Return (x, y) of the center of cell containing provided text 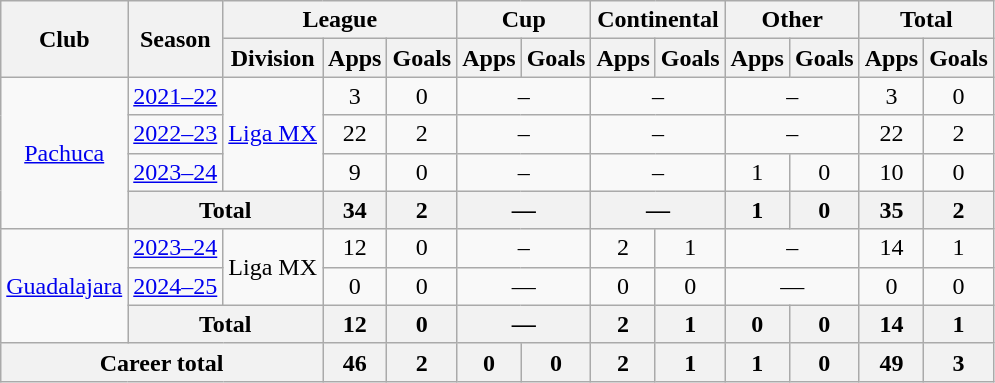
35 (891, 210)
49 (891, 362)
46 (355, 362)
2021–22 (176, 96)
Division (273, 58)
Guadalajara (64, 286)
Continental (658, 20)
League (340, 20)
Club (64, 39)
Cup (524, 20)
2024–25 (176, 286)
Career total (162, 362)
Pachuca (64, 153)
2022–23 (176, 134)
34 (355, 210)
10 (891, 172)
Season (176, 39)
Other (792, 20)
9 (355, 172)
